Locate the cell with the specified text and output its [X, Y] center coordinate. 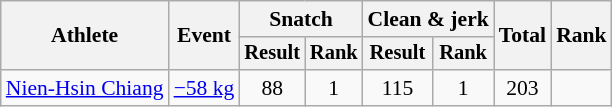
Clean & jerk [428, 19]
Nien-Hsin Chiang [85, 88]
−58 kg [204, 88]
88 [272, 88]
Total [522, 36]
203 [522, 88]
Event [204, 36]
115 [398, 88]
Athlete [85, 36]
Snatch [300, 19]
